Search for the cell housing the specified text and yield its [X, Y] center coordinate. 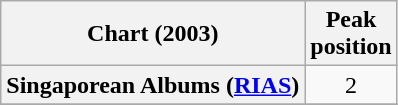
Chart (2003) [153, 34]
Peakposition [351, 34]
Singaporean Albums (RIAS) [153, 85]
2 [351, 85]
